Return the (x, y) coordinate for the center point of the cell that contains the specified text.  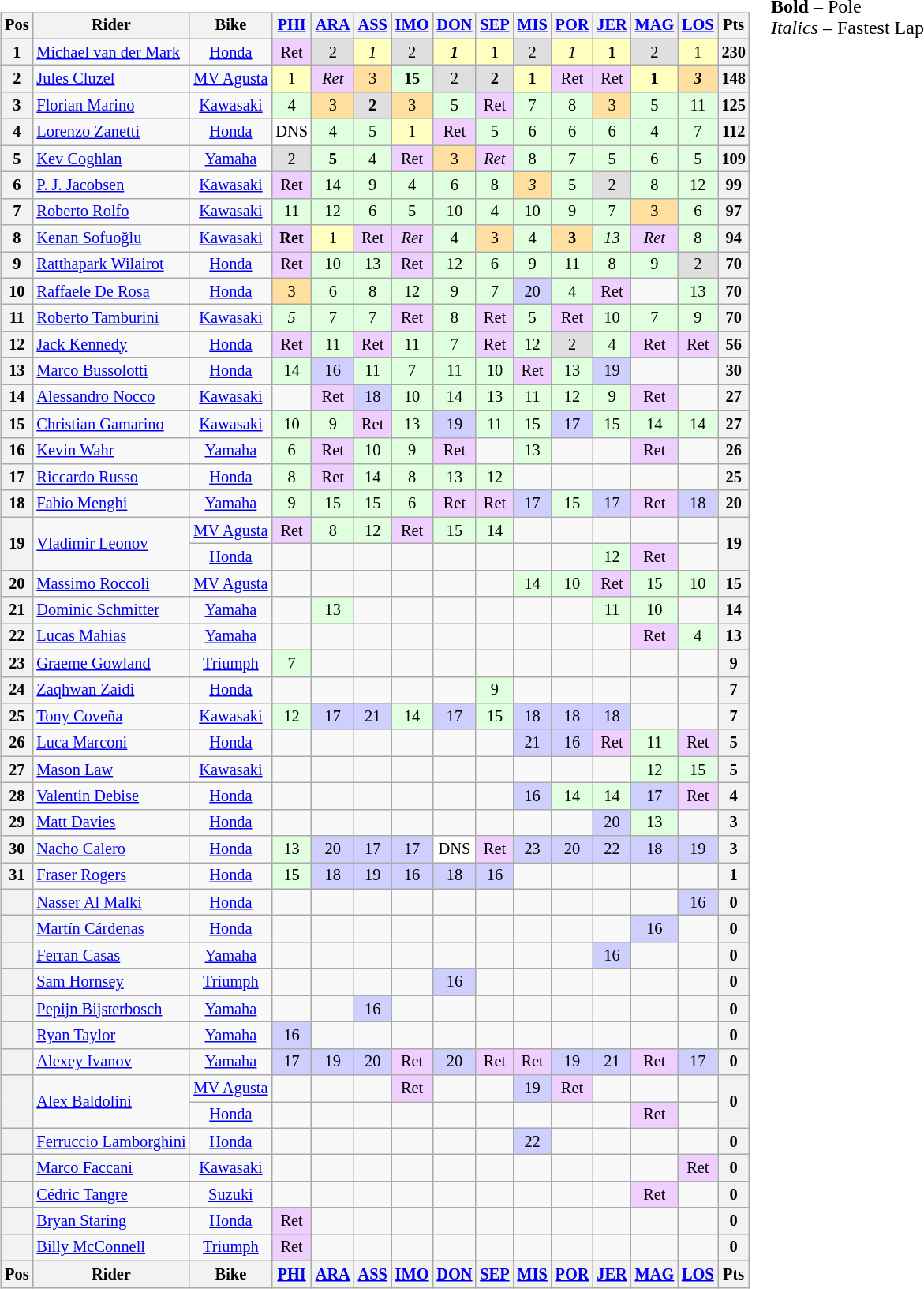
Pepijn Bijsterbosch (110, 1009)
Michael van der Mark (110, 52)
Martín Cárdenas (110, 929)
Cédric Tangre (110, 1195)
Marco Faccani (110, 1168)
Alexey Ivanov (110, 1062)
Florian Marino (110, 106)
148 (734, 79)
Raffaele De Rosa (110, 291)
Lorenzo Zanetti (110, 132)
Graeme Gowland (110, 663)
Alessandro Nocco (110, 398)
94 (734, 238)
Roberto Rolfo (110, 212)
Suzuki (230, 1195)
109 (734, 159)
Ryan Taylor (110, 1036)
Kevin Wahr (110, 451)
24 (17, 690)
Lucas Mahias (110, 637)
Kenan Sofuoğlu (110, 238)
99 (734, 185)
Marco Bussolotti (110, 371)
125 (734, 106)
Valentin Debise (110, 796)
Tony Coveña (110, 717)
Mason Law (110, 770)
Jack Kennedy (110, 345)
31 (17, 876)
28 (17, 796)
Fabio Menghi (110, 504)
Nasser Al Malki (110, 902)
Nacho Calero (110, 849)
Alex Baldolini (110, 1102)
Massimo Roccoli (110, 583)
Kev Coghlan (110, 159)
Riccardo Russo (110, 478)
Ferran Casas (110, 956)
56 (734, 345)
Billy McConnell (110, 1248)
Sam Hornsey (110, 982)
Bryan Staring (110, 1221)
Fraser Rogers (110, 876)
Christian Gamarino (110, 424)
P. J. Jacobsen (110, 185)
Zaqhwan Zaidi (110, 690)
112 (734, 132)
Roberto Tamburini (110, 318)
Ferruccio Lamborghini (110, 1141)
Jules Cluzel (110, 79)
97 (734, 212)
Ratthapark Wilairot (110, 265)
Dominic Schmitter (110, 610)
230 (734, 52)
29 (17, 822)
Luca Marconi (110, 743)
Vladimir Leonov (110, 543)
Matt Davies (110, 822)
